Pinpoint the cell where the given text exists, returning its [x, y] midpoint coordinate. 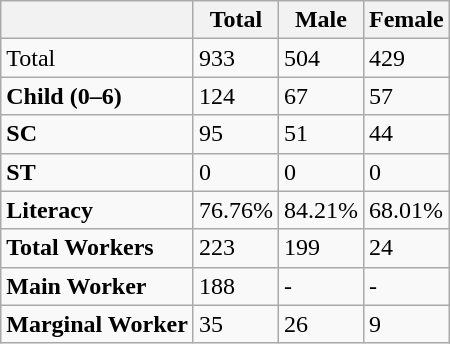
67 [320, 96]
Male [320, 20]
44 [406, 134]
Total Workers [98, 248]
SC [98, 134]
124 [236, 96]
76.76% [236, 210]
ST [98, 172]
95 [236, 134]
504 [320, 58]
68.01% [406, 210]
24 [406, 248]
188 [236, 286]
223 [236, 248]
51 [320, 134]
Marginal Worker [98, 324]
Literacy [98, 210]
Child (0–6) [98, 96]
Female [406, 20]
Main Worker [98, 286]
57 [406, 96]
9 [406, 324]
26 [320, 324]
429 [406, 58]
199 [320, 248]
84.21% [320, 210]
933 [236, 58]
35 [236, 324]
